Extract the (X, Y) coordinate from the center of the cell holding the provided text.  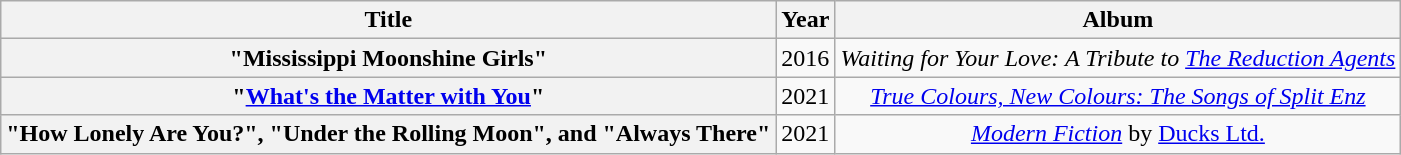
"What's the Matter with You" (388, 96)
2016 (806, 58)
Title (388, 20)
Album (1118, 20)
"How Lonely Are You?", "Under the Rolling Moon", and "Always There" (388, 134)
Modern Fiction by Ducks Ltd. (1118, 134)
"Mississippi Moonshine Girls" (388, 58)
True Colours, New Colours: The Songs of Split Enz (1118, 96)
Year (806, 20)
Waiting for Your Love: A Tribute to The Reduction Agents (1118, 58)
